For the text-containing cell, return its midpoint in (x, y) coordinate format. 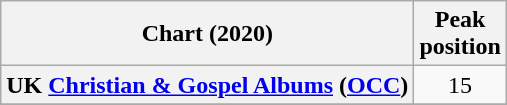
15 (460, 85)
Peak position (460, 34)
Chart (2020) (208, 34)
UK Christian & Gospel Albums (OCC) (208, 85)
